From the cell containing the given text, extract its center point as [X, Y] coordinate. 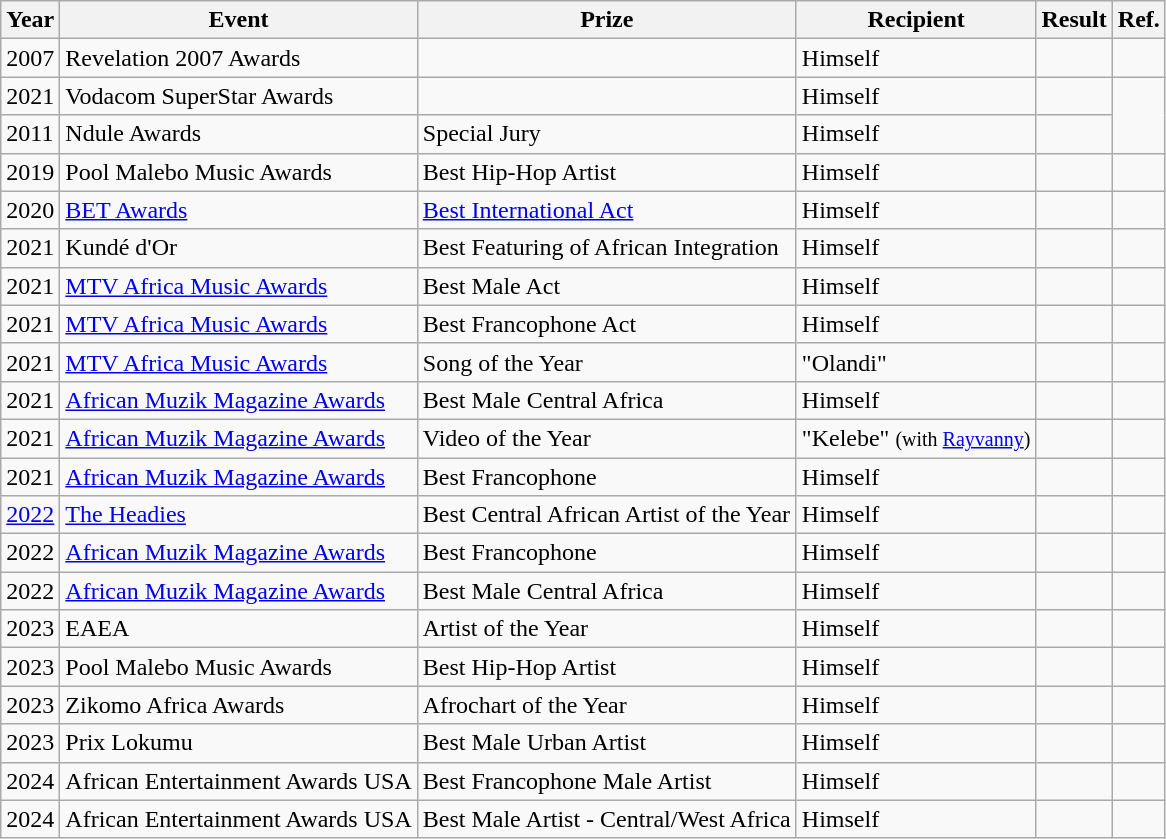
Revelation 2007 Awards [238, 58]
Recipient [916, 20]
Ref. [1138, 20]
Best Francophone Male Artist [606, 781]
Vodacom SuperStar Awards [238, 96]
2019 [30, 172]
BET Awards [238, 210]
Best Male Act [606, 286]
Kundé d'Or [238, 248]
Best Central African Artist of the Year [606, 515]
Best Featuring of African Integration [606, 248]
Best Francophone Act [606, 324]
Afrochart of the Year [606, 705]
Event [238, 20]
2020 [30, 210]
Zikomo Africa Awards [238, 705]
Prize [606, 20]
Prix Lokumu [238, 743]
Best Male Urban Artist [606, 743]
Artist of the Year [606, 629]
Best Male Artist - Central/West Africa [606, 819]
Best International Act [606, 210]
Ndule Awards [238, 134]
"Kelebe" (with Rayvanny) [916, 438]
Special Jury [606, 134]
Year [30, 20]
2011 [30, 134]
"Olandi" [916, 362]
2007 [30, 58]
Song of the Year [606, 362]
EAEA [238, 629]
Result [1074, 20]
The Headies [238, 515]
Video of the Year [606, 438]
